Search for the cell housing the specified text and yield its (x, y) center coordinate. 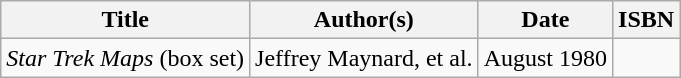
Author(s) (364, 20)
ISBN (646, 20)
Star Trek Maps (box set) (126, 58)
Title (126, 20)
Date (545, 20)
August 1980 (545, 58)
Jeffrey Maynard, et al. (364, 58)
